Return [x, y] of the center of cell containing provided text 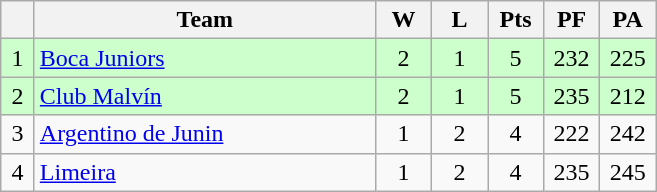
Boca Juniors [204, 58]
245 [628, 172]
242 [628, 134]
W [403, 20]
225 [628, 58]
232 [572, 58]
Pts [516, 20]
Limeira [204, 172]
Argentino de Junin [204, 134]
212 [628, 96]
L [459, 20]
PA [628, 20]
Team [204, 20]
3 [18, 134]
222 [572, 134]
Club Malvín [204, 96]
PF [572, 20]
